Extract the (x, y) coordinate from the center of the cell holding the provided text.  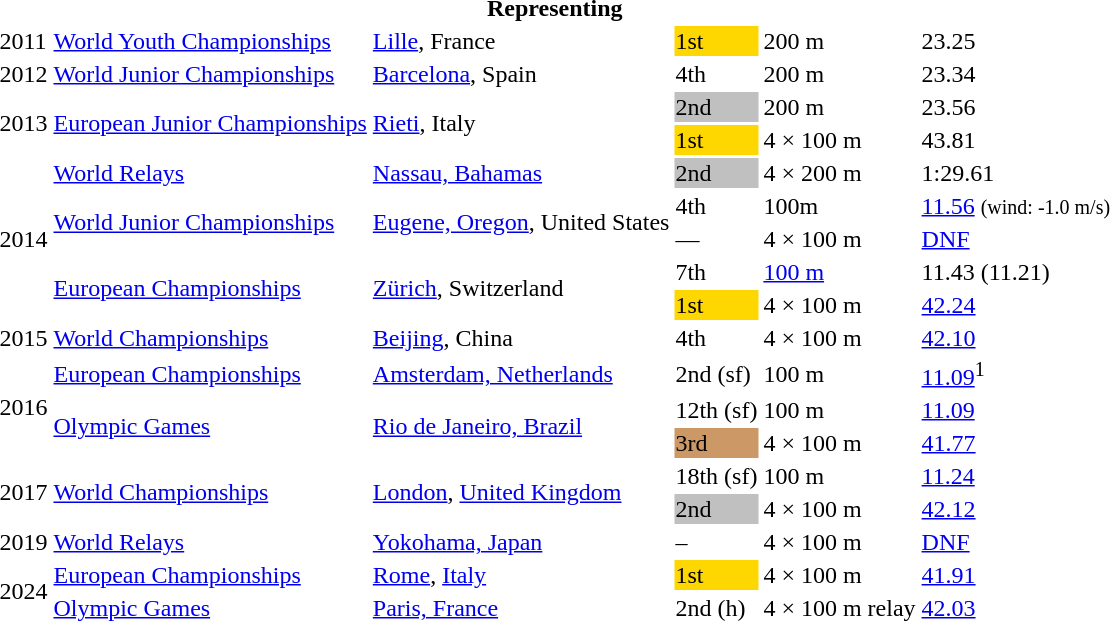
Eugene, Oregon, United States (521, 222)
Yokohama, Japan (521, 542)
Rome, Italy (521, 575)
London, United Kingdom (521, 492)
Olympic Games (210, 426)
4 × 200 m (840, 173)
Nassau, Bahamas (521, 173)
100m (840, 206)
3rd (716, 443)
Rieti, Italy (521, 124)
7th (716, 272)
2nd (sf) (716, 374)
Lille, France (521, 41)
12th (sf) (716, 410)
– (716, 542)
— (716, 239)
Beijing, China (521, 338)
Amsterdam, Netherlands (521, 374)
European Junior Championships (210, 124)
Zürich, Switzerland (521, 288)
Rio de Janeiro, Brazil (521, 426)
18th (sf) (716, 476)
Barcelona, Spain (521, 74)
World Youth Championships (210, 41)
